Search for the cell housing the specified text and yield its (x, y) center coordinate. 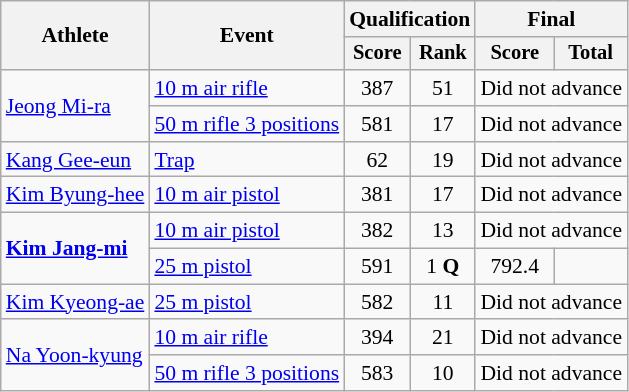
381 (377, 195)
387 (377, 88)
382 (377, 231)
Event (246, 36)
1 Q (442, 267)
582 (377, 302)
62 (377, 160)
51 (442, 88)
Athlete (76, 36)
Rank (442, 54)
13 (442, 231)
591 (377, 267)
19 (442, 160)
Kim Kyeong-ae (76, 302)
Kim Byung-hee (76, 195)
Kim Jang-mi (76, 248)
792.4 (514, 267)
Total (590, 54)
Na Yoon-kyung (76, 356)
Kang Gee-eun (76, 160)
Trap (246, 160)
Qualification (410, 19)
581 (377, 124)
21 (442, 338)
10 (442, 373)
Jeong Mi-ra (76, 106)
Final (551, 19)
11 (442, 302)
583 (377, 373)
394 (377, 338)
